Extract the [x, y] coordinate from the center of the cell holding the provided text.  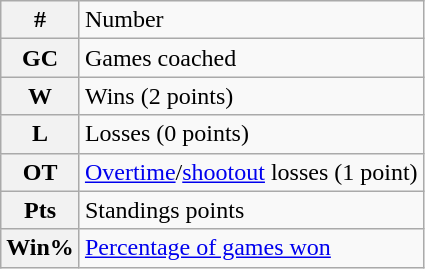
OT [40, 172]
Percentage of games won [251, 248]
Wins (2 points) [251, 96]
W [40, 96]
Number [251, 20]
L [40, 134]
Losses (0 points) [251, 134]
Overtime/shootout losses (1 point) [251, 172]
Standings points [251, 210]
Win% [40, 248]
Games coached [251, 58]
# [40, 20]
Pts [40, 210]
GC [40, 58]
